Search for the cell housing the specified text and yield its (X, Y) center coordinate. 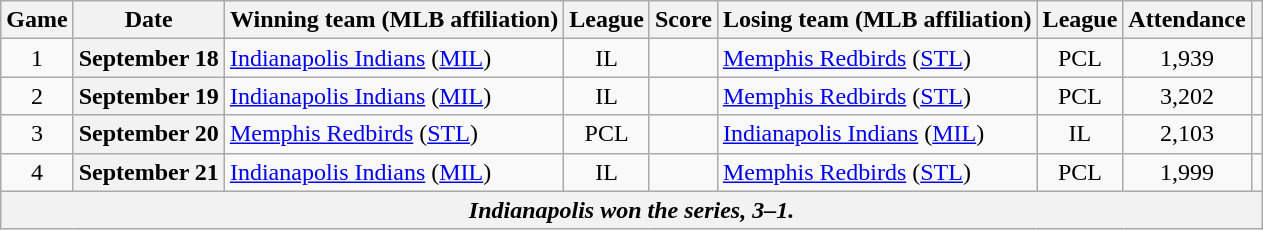
3 (37, 134)
Score (683, 20)
September 21 (148, 172)
Game (37, 20)
Attendance (1187, 20)
Losing team (MLB affiliation) (877, 20)
3,202 (1187, 96)
September 20 (148, 134)
2 (37, 96)
September 18 (148, 58)
1,939 (1187, 58)
1,999 (1187, 172)
September 19 (148, 96)
Winning team (MLB affiliation) (394, 20)
Indianapolis won the series, 3–1. (632, 210)
2,103 (1187, 134)
4 (37, 172)
1 (37, 58)
Date (148, 20)
